Identify which cell holds the provided text, then report its [X, Y] central coordinate. 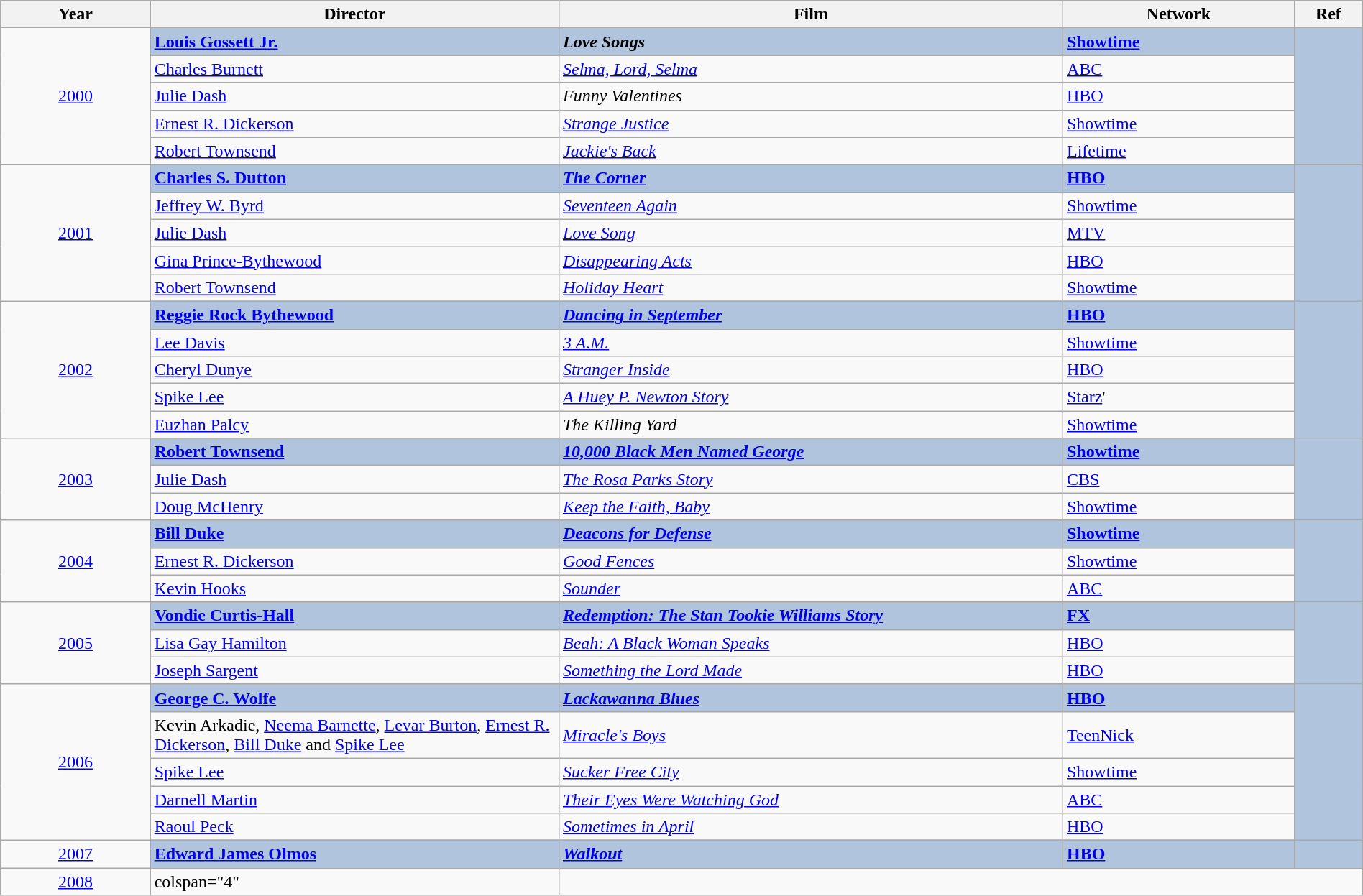
Sucker Free City [811, 772]
CBS [1178, 479]
Lee Davis [354, 343]
Film [811, 14]
colspan="4" [354, 882]
George C. Wolfe [354, 698]
FX [1178, 616]
Starz' [1178, 397]
The Killing Yard [811, 425]
Walkout [811, 854]
Love Song [811, 233]
The Corner [811, 178]
Something the Lord Made [811, 670]
2008 [75, 882]
Dancing in September [811, 315]
Lackawanna Blues [811, 698]
Joseph Sargent [354, 670]
Love Songs [811, 42]
Charles Burnett [354, 69]
Miracle's Boys [811, 734]
Charles S. Dutton [354, 178]
MTV [1178, 233]
2002 [75, 369]
Lifetime [1178, 151]
The Rosa Parks Story [811, 479]
Seventeen Again [811, 205]
Funny Valentines [811, 96]
Holiday Heart [811, 287]
Sometimes in April [811, 827]
Network [1178, 14]
A Huey P. Newton Story [811, 397]
Deacons for Defense [811, 534]
Darnell Martin [354, 800]
Sounder [811, 588]
Strange Justice [811, 124]
TeenNick [1178, 734]
Director [354, 14]
2000 [75, 96]
Cheryl Dunye [354, 370]
Kevin Hooks [354, 588]
Their Eyes Were Watching God [811, 800]
Euzhan Palcy [354, 425]
Disappearing Acts [811, 260]
Keep the Faith, Baby [811, 507]
Vondie Curtis-Hall [354, 616]
Redemption: The Stan Tookie Williams Story [811, 616]
2004 [75, 561]
Gina Prince-Bythewood [354, 260]
2007 [75, 854]
Jeffrey W. Byrd [354, 205]
Selma, Lord, Selma [811, 69]
Stranger Inside [811, 370]
3 A.M. [811, 343]
Beah: A Black Woman Speaks [811, 643]
Louis Gossett Jr. [354, 42]
10,000 Black Men Named George [811, 452]
2005 [75, 643]
Good Fences [811, 561]
Kevin Arkadie, Neema Barnette, Levar Burton, Ernest R. Dickerson, Bill Duke and Spike Lee [354, 734]
Bill Duke [354, 534]
Edward James Olmos [354, 854]
Year [75, 14]
Doug McHenry [354, 507]
Raoul Peck [354, 827]
2001 [75, 233]
Ref [1328, 14]
Jackie's Back [811, 151]
Lisa Gay Hamilton [354, 643]
2003 [75, 479]
2006 [75, 762]
Reggie Rock Bythewood [354, 315]
